Determine the [X, Y] coordinate at the center of the cell enclosing the given text.  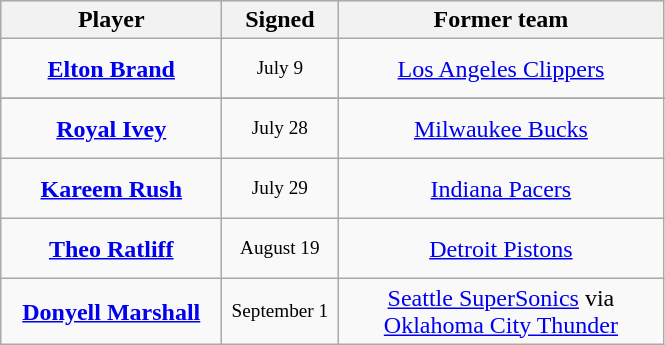
Former team [501, 20]
July 9 [280, 69]
Detroit Pistons [501, 249]
Player [112, 20]
Milwaukee Bucks [501, 129]
Royal Ivey [112, 129]
Elton Brand [112, 69]
Donyell Marshall [112, 312]
July 28 [280, 129]
Signed [280, 20]
Theo Ratliff [112, 249]
July 29 [280, 189]
Los Angeles Clippers [501, 69]
Seattle SuperSonics via Oklahoma City Thunder [501, 312]
September 1 [280, 312]
Kareem Rush [112, 189]
August 19 [280, 249]
Indiana Pacers [501, 189]
